Locate the cell with the specified text and output its (X, Y) center coordinate. 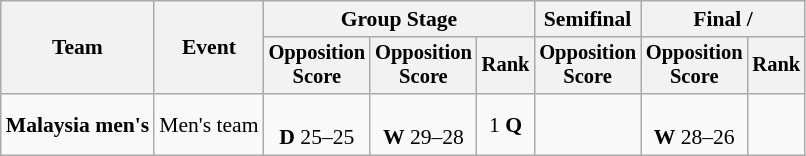
W 29–28 (424, 124)
Semifinal (588, 19)
1 Q (506, 124)
Team (78, 48)
Final / (723, 19)
W 28–26 (694, 124)
Men's team (208, 124)
Event (208, 48)
D 25–25 (318, 124)
Malaysia men's (78, 124)
Group Stage (400, 19)
